Determine the (x, y) coordinate at the center of the cell enclosing the given text.  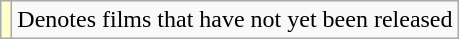
Denotes films that have not yet been released (235, 20)
